Identify which cell holds the provided text, then report its [x, y] central coordinate. 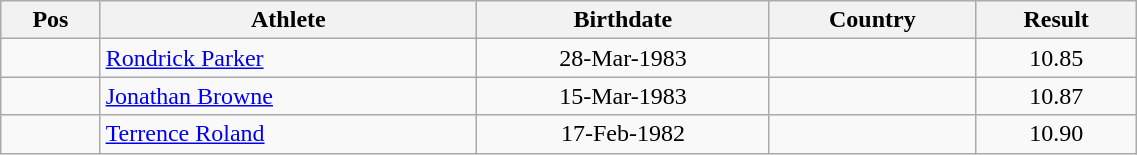
Result [1056, 20]
Jonathan Browne [288, 96]
28-Mar-1983 [624, 58]
10.87 [1056, 96]
Birthdate [624, 20]
Terrence Roland [288, 134]
Country [872, 20]
15-Mar-1983 [624, 96]
Rondrick Parker [288, 58]
17-Feb-1982 [624, 134]
10.90 [1056, 134]
Athlete [288, 20]
10.85 [1056, 58]
Pos [50, 20]
